Return [X, Y] of the center of cell containing provided text 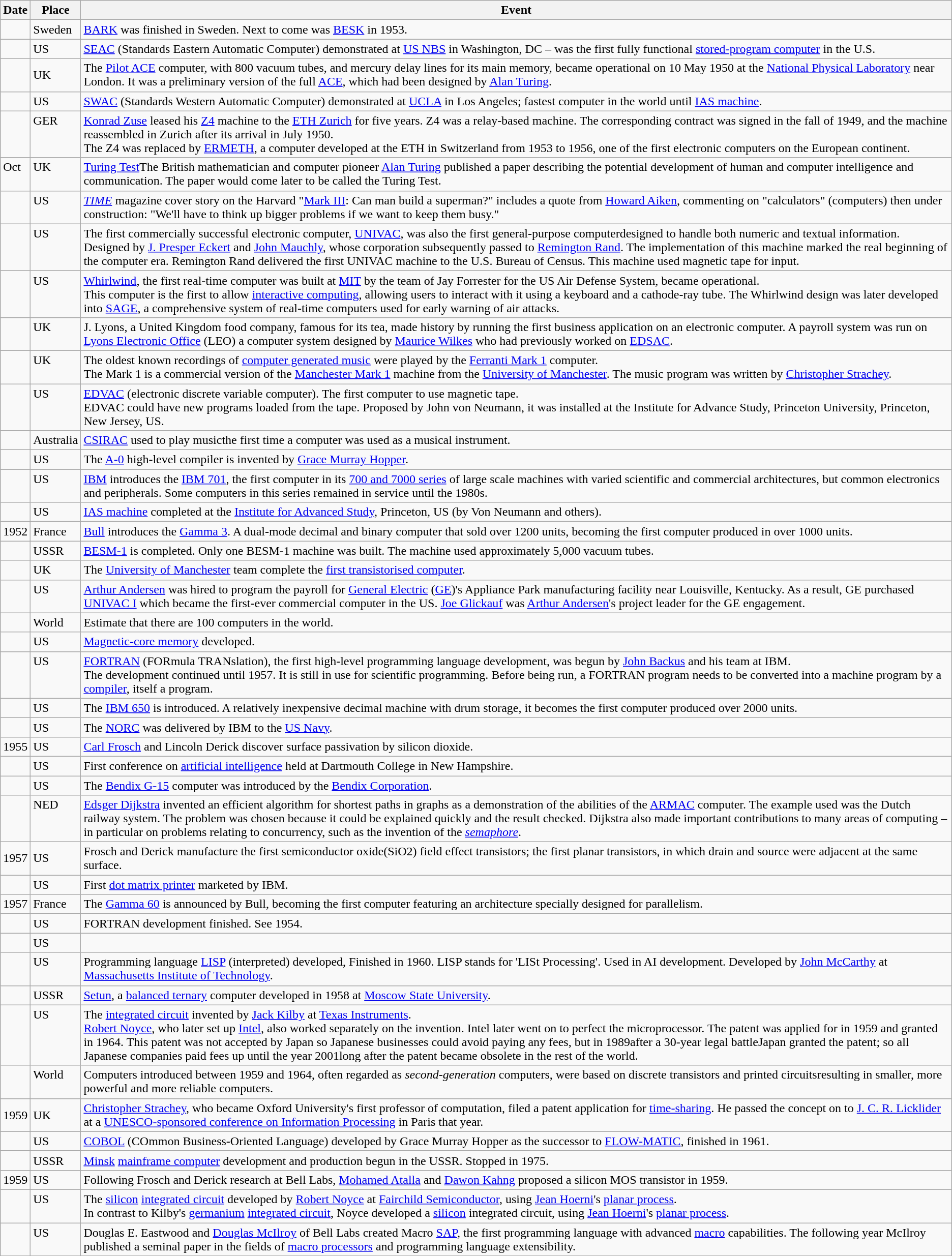
1955 [15, 746]
FORTRAN development finished. See 1954. [516, 923]
First dot matrix printer marketed by IBM. [516, 885]
Estimate that there are 100 computers in the world. [516, 622]
The Bendix G-15 computer was introduced by the Bendix Corporation. [516, 786]
First conference on artificial intelligence held at Dartmouth College in New Hampshire. [516, 766]
The A-0 high-level compiler is invented by Grace Murray Hopper. [516, 460]
CSIRAC used to play musicthe first time a computer was used as a musical instrument. [516, 440]
The Gamma 60 is announced by Bull, becoming the first computer featuring an architecture specially designed for parallelism. [516, 904]
The University of Manchester team complete the first transistorised computer. [516, 570]
Minsk mainframe computer development and production begun in the USSR. Stopped in 1975. [516, 1160]
Magnetic-core memory developed. [516, 642]
Australia [56, 440]
Following Frosch and Derick research at Bell Labs, Mohamed Atalla and Dawon Kahng proposed a silicon MOS transistor in 1959. [516, 1180]
1952 [15, 531]
SWAC (Standards Western Automatic Computer) demonstrated at UCLA in Los Angeles; fastest computer in the world until IAS machine. [516, 101]
The IBM 650 is introduced. A relatively inexpensive decimal machine with drum storage, it becomes the first computer produced over 2000 units. [516, 708]
Date [15, 10]
IAS machine completed at the Institute for Advanced Study, Princeton, US (by Von Neumann and others). [516, 512]
Event [516, 10]
GER [56, 134]
Sweden [56, 29]
NED [56, 819]
Oct [15, 174]
Carl Frosch and Lincoln Derick discover surface passivation by silicon dioxide. [516, 746]
BARK was finished in Sweden. Next to come was BESK in 1953. [516, 29]
BESM-1 is completed. Only one BESM-1 machine was built. The machine used approximately 5,000 vacuum tubes. [516, 551]
The NORC was delivered by IBM to the US Navy. [516, 727]
COBOL (COmmon Business-Oriented Language) developed by Grace Murray Hopper as the successor to FLOW-MATIC, finished in 1961. [516, 1141]
Place [56, 10]
Setun, a balanced ternary computer developed in 1958 at Moscow State University. [516, 995]
